Output the [X, Y] coordinate of the center of the cell containing the given text.  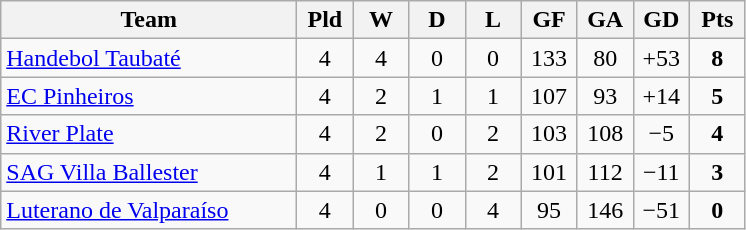
101 [549, 172]
133 [549, 58]
W [381, 20]
L [493, 20]
−11 [661, 172]
80 [605, 58]
8 [717, 58]
+14 [661, 96]
GF [549, 20]
146 [605, 210]
SAG Villa Ballester [149, 172]
Luterano de Valparaíso [149, 210]
Pld [325, 20]
93 [605, 96]
Pts [717, 20]
D [437, 20]
Team [149, 20]
GA [605, 20]
95 [549, 210]
103 [549, 134]
107 [549, 96]
Handebol Taubaté [149, 58]
112 [605, 172]
108 [605, 134]
3 [717, 172]
5 [717, 96]
EC Pinheiros [149, 96]
+53 [661, 58]
−5 [661, 134]
−51 [661, 210]
GD [661, 20]
River Plate [149, 134]
